For the text-containing cell, return its midpoint in [x, y] coordinate format. 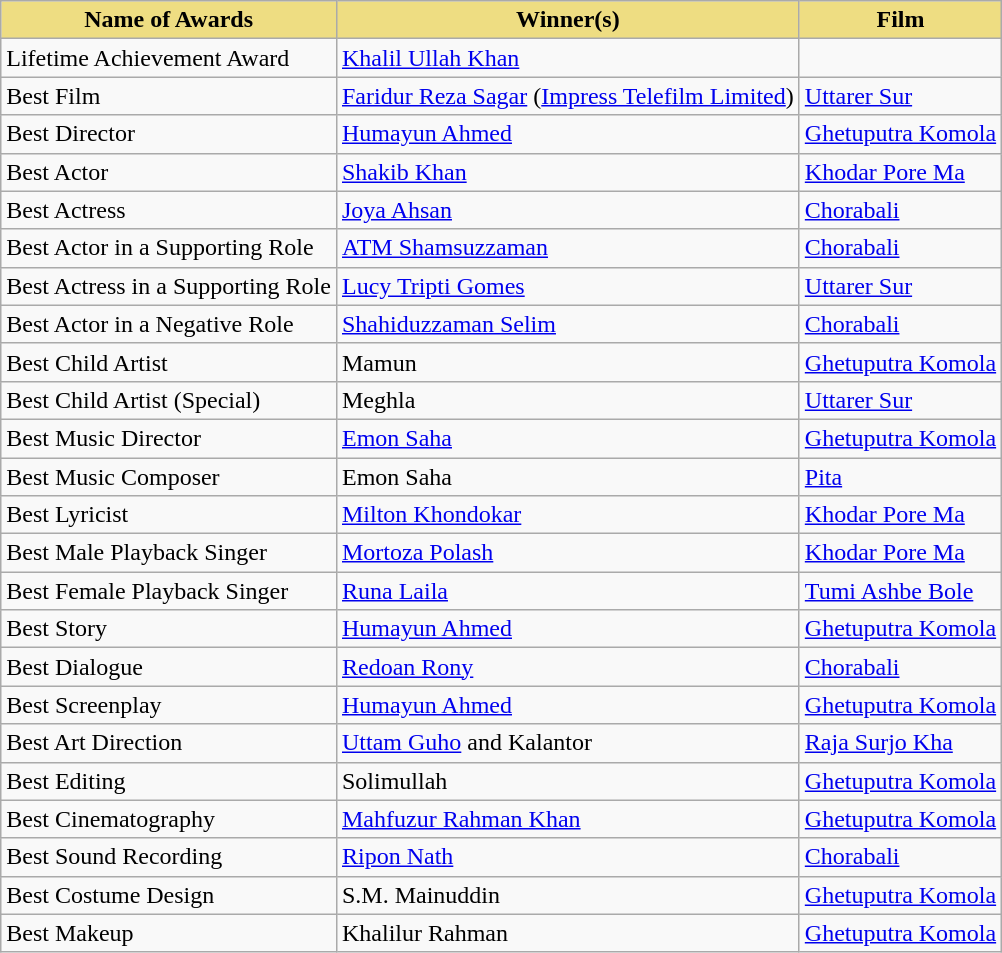
Best Makeup [169, 933]
Best Actor [169, 172]
Mahfuzur Rahman Khan [568, 819]
Film [900, 20]
Name of Awards [169, 20]
Best Female Playback Singer [169, 591]
Shakib Khan [568, 172]
Lifetime Achievement Award [169, 58]
Uttam Guho and Kalantor [568, 743]
Best Costume Design [169, 895]
Lucy Tripti Gomes [568, 286]
Best Story [169, 629]
Best Sound Recording [169, 857]
Redoan Rony [568, 667]
Best Screenplay [169, 705]
Best Child Artist (Special) [169, 400]
Tumi Ashbe Bole [900, 591]
Best Actress [169, 210]
Shahiduzzaman Selim [568, 324]
Faridur Reza Sagar (Impress Telefilm Limited) [568, 96]
ATM Shamsuzzaman [568, 248]
Meghla [568, 400]
Best Art Direction [169, 743]
Best Actress in a Supporting Role [169, 286]
Best Editing [169, 781]
Best Lyricist [169, 515]
Best Film [169, 96]
Joya Ahsan [568, 210]
Milton Khondokar [568, 515]
S.M. Mainuddin [568, 895]
Best Music Director [169, 438]
Best Child Artist [169, 362]
Best Director [169, 134]
Ripon Nath [568, 857]
Khalil Ullah Khan [568, 58]
Best Cinematography [169, 819]
Best Dialogue [169, 667]
Best Actor in a Supporting Role [169, 248]
Best Actor in a Negative Role [169, 324]
Khalilur Rahman [568, 933]
Pita [900, 477]
Mamun [568, 362]
Best Male Playback Singer [169, 553]
Winner(s) [568, 20]
Mortoza Polash [568, 553]
Best Music Composer [169, 477]
Raja Surjo Kha [900, 743]
Solimullah [568, 781]
Runa Laila [568, 591]
